Find where the given text appears and provide that cell's center as (X, Y) coordinate. 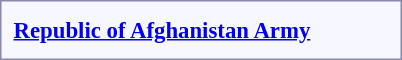
Republic of Afghanistan Army (162, 30)
